Return [X, Y] of the center of cell containing provided text 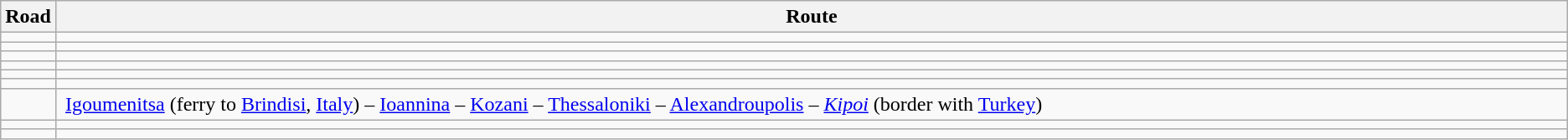
Route [811, 17]
Igoumenitsa (ferry to Brindisi, Italy) – Ioannina – Kozani – Thessaloniki – Alexandroupolis – Kipoi (border with Turkey) [811, 104]
Road [28, 17]
